Provide the [x, y] coordinate of the cell's center where the given text is located.  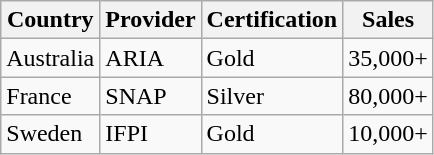
Country [50, 20]
ARIA [150, 58]
France [50, 96]
Australia [50, 58]
IFPI [150, 134]
SNAP [150, 96]
80,000+ [388, 96]
Provider [150, 20]
10,000+ [388, 134]
35,000+ [388, 58]
Sales [388, 20]
Sweden [50, 134]
Silver [272, 96]
Certification [272, 20]
